Detect which cell encompasses the target text, then output its (x, y) center coordinate. 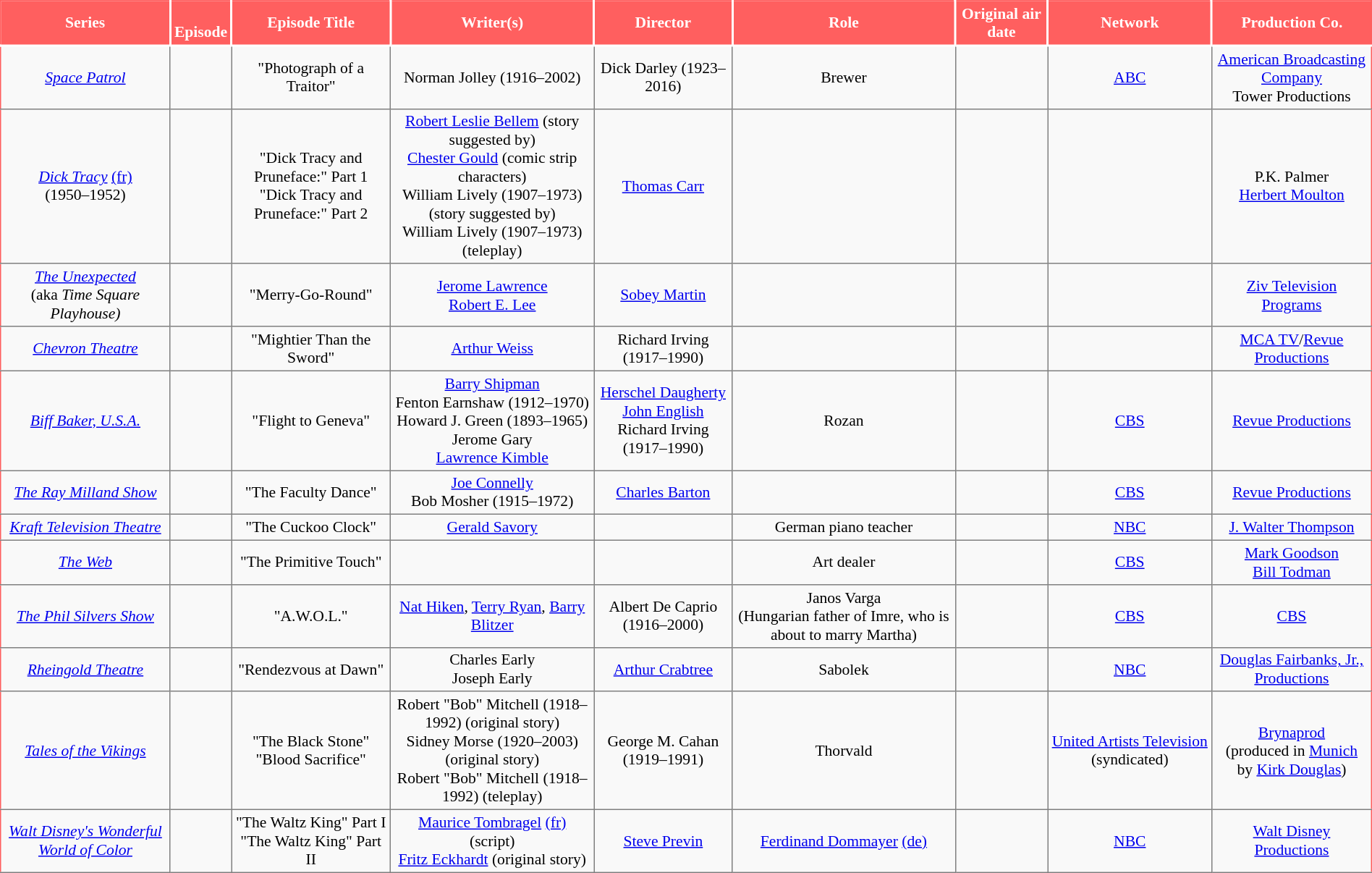
Role (844, 23)
"The Black Stone""Blood Sacrifice" (311, 751)
Dick Darley (1923–2016) (663, 77)
Ferdinand Dommayer (de) (844, 841)
"Mightier Than the Sword" (311, 349)
"The Faculty Dance" (311, 492)
Space Patrol (85, 77)
Network (1130, 23)
Production Co. (1292, 23)
"Merry-Go-Round" (311, 295)
Ziv Television Programs (1292, 295)
"Rendezvous at Dawn" (311, 669)
Walt Disney Productions (1292, 841)
Steve Previn (663, 841)
Episode Title (311, 23)
Jerome LawrenceRobert E. Lee (492, 295)
Barry ShipmanFenton Earnshaw (1912–1970)Howard J. Green (1893–1965)Jerome GaryLawrence Kimble (492, 421)
"The Cuckoo Clock" (311, 528)
Charles EarlyJoseph Early (492, 669)
Rozan (844, 421)
Sabolek (844, 669)
Tales of the Vikings (85, 751)
United Artists Television (syndicated) (1130, 751)
Chevron Theatre (85, 349)
The Phil Silvers Show (85, 617)
MCA TV/Revue Productions (1292, 349)
Brewer (844, 77)
Rheingold Theatre (85, 669)
"Dick Tracy and Pruneface:" Part 1"Dick Tracy and Pruneface:" Part 2 (311, 186)
Episode (201, 23)
Original air date (1002, 23)
Director (663, 23)
Janos Varga(Hungarian father of Imre, who is about to marry Martha) (844, 617)
Gerald Savory (492, 528)
Art dealer (844, 563)
Richard Irving (1917–1990) (663, 349)
Maurice Tombragel (fr) (script)Fritz Eckhardt (original story) (492, 841)
Robert "Bob" Mitchell (1918–1992) (original story)Sidney Morse (1920–2003) (original story)Robert "Bob" Mitchell (1918–1992) (teleplay) (492, 751)
Arthur Crabtree (663, 669)
Charles Barton (663, 492)
Mark GoodsonBill Todman (1292, 563)
"Flight to Geneva" (311, 421)
The Web (85, 563)
The Unexpected(aka Time Square Playhouse) (85, 295)
Arthur Weiss (492, 349)
Brynaprod(produced in Munichby Kirk Douglas) (1292, 751)
Nat Hiken, Terry Ryan, Barry Blitzer (492, 617)
Thorvald (844, 751)
American Broadcasting Company Tower Productions (1292, 77)
Douglas Fairbanks, Jr., Productions (1292, 669)
The Ray Milland Show (85, 492)
Joe ConnellyBob Mosher (1915–1972) (492, 492)
Writer(s) (492, 23)
Norman Jolley (1916–2002) (492, 77)
Herschel DaughertyJohn EnglishRichard Irving (1917–1990) (663, 421)
J. Walter Thompson (1292, 528)
"The Waltz King" Part I"The Waltz King" Part II (311, 841)
German piano teacher (844, 528)
Biff Baker, U.S.A. (85, 421)
Dick Tracy (fr)(1950–1952) (85, 186)
Kraft Television Theatre (85, 528)
Sobey Martin (663, 295)
Walt Disney's Wonderful World of Color (85, 841)
P.K. PalmerHerbert Moulton (1292, 186)
ABC (1130, 77)
Albert De Caprio (1916–2000) (663, 617)
"A.W.O.L." (311, 617)
"Photograph of a Traitor" (311, 77)
Series (85, 23)
George M. Cahan (1919–1991) (663, 751)
"The Primitive Touch" (311, 563)
Thomas Carr (663, 186)
